Locate the cell with the specified text and output its (X, Y) center coordinate. 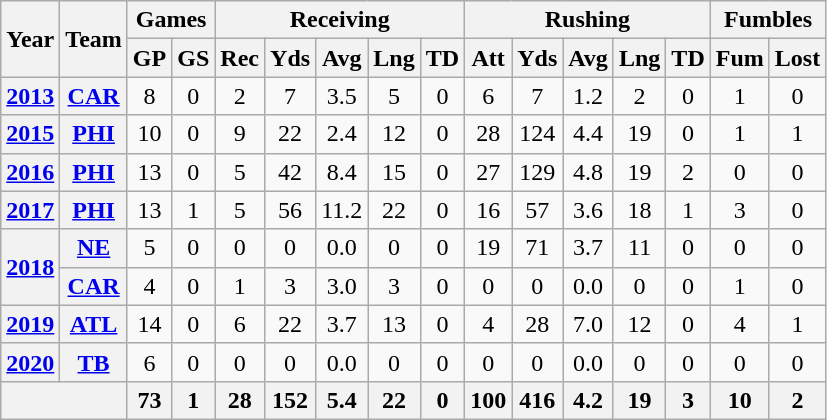
Rushing (588, 20)
ATL (94, 324)
11 (639, 248)
NE (94, 248)
2016 (30, 172)
15 (394, 172)
2018 (30, 267)
2020 (30, 362)
124 (538, 134)
152 (290, 400)
73 (149, 400)
2013 (30, 96)
Receiving (340, 20)
100 (488, 400)
3.0 (342, 286)
8.4 (342, 172)
Att (488, 58)
Year (30, 39)
2015 (30, 134)
416 (538, 400)
14 (149, 324)
7.0 (588, 324)
4.4 (588, 134)
11.2 (342, 210)
Fumbles (768, 20)
Fum (740, 58)
2019 (30, 324)
4.2 (588, 400)
9 (240, 134)
Games (170, 20)
2.4 (342, 134)
129 (538, 172)
5.4 (342, 400)
1.2 (588, 96)
57 (538, 210)
Lost (797, 58)
71 (538, 248)
Team (94, 39)
3.5 (342, 96)
56 (290, 210)
18 (639, 210)
TB (94, 362)
3.6 (588, 210)
2017 (30, 210)
27 (488, 172)
8 (149, 96)
GS (194, 58)
Rec (240, 58)
16 (488, 210)
42 (290, 172)
4.8 (588, 172)
GP (149, 58)
